Return [x, y] of the center of cell containing provided text 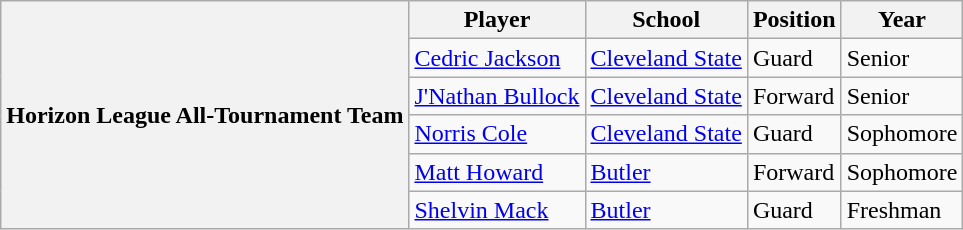
Shelvin Mack [497, 210]
J'Nathan Bullock [497, 96]
Horizon League All-Tournament Team [205, 115]
Year [902, 20]
Freshman [902, 210]
Norris Cole [497, 134]
Player [497, 20]
Matt Howard [497, 172]
School [666, 20]
Cedric Jackson [497, 58]
Position [794, 20]
